Provide the (X, Y) coordinate of the cell's center where the given text is located.  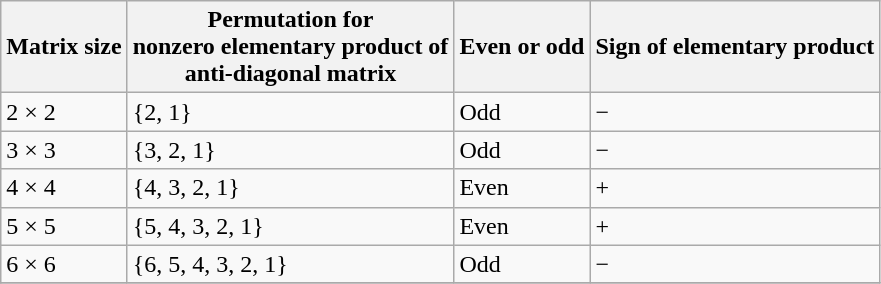
4 × 4 (64, 188)
{5, 4, 3, 2, 1} (290, 226)
Matrix size (64, 47)
6 × 6 (64, 264)
Permutation fornonzero elementary product ofanti-diagonal matrix (290, 47)
Sign of elementary product (735, 47)
2 × 2 (64, 112)
{2, 1} (290, 112)
3 × 3 (64, 150)
{6, 5, 4, 3, 2, 1} (290, 264)
5 × 5 (64, 226)
{3, 2, 1} (290, 150)
Even or odd (522, 47)
{4, 3, 2, 1} (290, 188)
